Find where the given text appears and provide that cell's center as (x, y) coordinate. 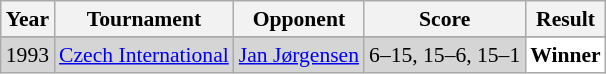
Tournament (144, 19)
Czech International (144, 55)
Result (566, 19)
Winner (566, 55)
Jan Jørgensen (299, 55)
Year (28, 19)
6–15, 15–6, 15–1 (444, 55)
1993 (28, 55)
Score (444, 19)
Opponent (299, 19)
